Provide the [x, y] coordinate of the cell's center where the given text is located.  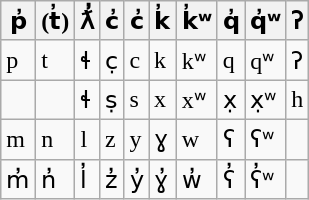
q̓ʷ [266, 21]
k̓ [163, 21]
h [298, 100]
w̓ [196, 179]
k̓ʷ [196, 21]
y̓ [136, 179]
x̣ [231, 100]
c̣ [112, 60]
ɣ̓ [163, 179]
ɣ [163, 139]
m [18, 139]
x [163, 100]
qʷ [266, 60]
xʷ [196, 100]
s [136, 100]
(t̓) [56, 21]
z [112, 139]
l [88, 139]
n̓ [56, 179]
kʷ [196, 60]
ṣ [112, 100]
q̓ [231, 21]
t [56, 60]
c [136, 60]
ƛ̓ [88, 21]
y [136, 139]
q [231, 60]
n [56, 139]
p [18, 60]
ʕ [231, 139]
m̓ [18, 179]
l̓ [88, 179]
k [163, 60]
w [196, 139]
ʕ̓ [231, 179]
p̓ [18, 21]
x̣ʷ [266, 100]
z̓ [112, 179]
ʕ̓ʷ [266, 179]
ʕʷ [266, 139]
